Extract the (X, Y) coordinate from the center of the cell holding the provided text.  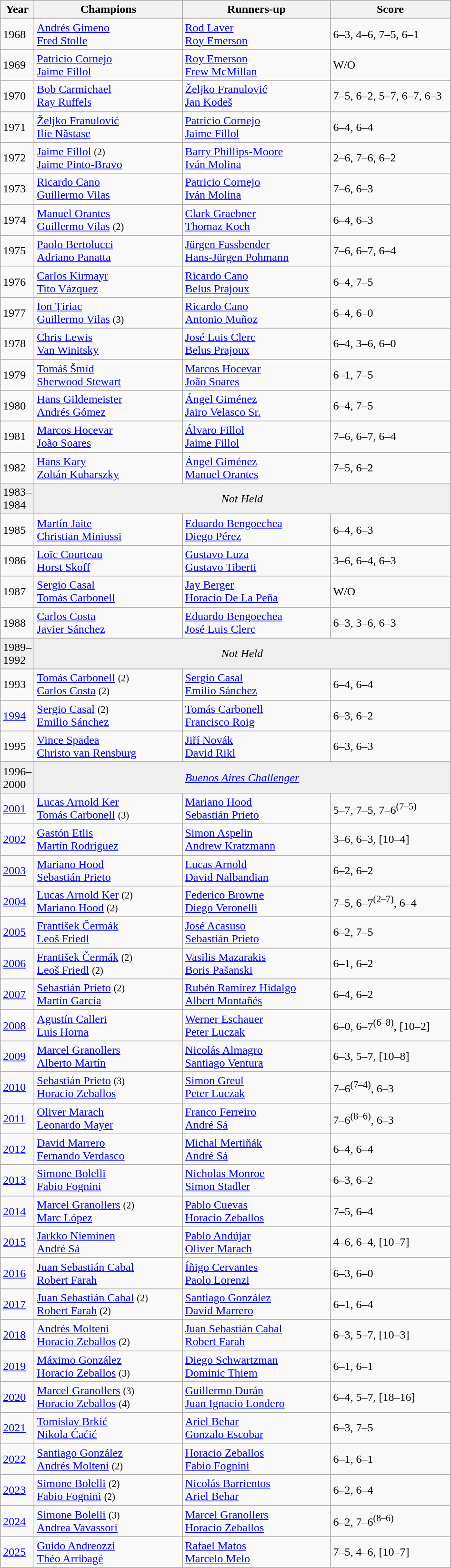
Tomás Carbonell (2) Carlos Costa (2) (109, 685)
Jarkko Nieminen André Sá (109, 1242)
2024 (17, 1521)
Agustín Calleri Luis Horna (109, 1026)
1977 (17, 312)
Pablo Cuevas Horacio Zeballos (256, 1211)
František Čermák Leoš Friedl (109, 932)
Álvaro Fillol Jaime Fillol (256, 437)
Nicholas Monroe Simon Stadler (256, 1180)
7–5, 6–4 (391, 1211)
Simone Bolelli (2) Fabio Fognini (2) (109, 1490)
Juan Sebastián Cabal (2) Robert Farah (2) (109, 1304)
1993 (17, 685)
1994 (17, 715)
Chris Lewis Van Winitsky (109, 344)
2020 (17, 1397)
6–2, 6–4 (391, 1490)
Sergio Casal Tomás Carbonell (109, 591)
Ángel Giménez Jairo Velasco Sr. (256, 406)
2011 (17, 1118)
6–4, 6–0 (391, 312)
František Čermák (2) Leoš Friedl (2) (109, 964)
1974 (17, 220)
2018 (17, 1335)
1979 (17, 374)
7–6, 6–3 (391, 189)
Score (391, 10)
6–4, 6–2 (391, 994)
1988 (17, 623)
6–4, 5–7, [18–16] (391, 1397)
6–2, 6–2 (391, 870)
1968 (17, 34)
6–2, 7–6(8–6) (391, 1521)
Vince Spadea Christo van Rensburg (109, 747)
1982 (17, 468)
Champions (109, 10)
3–6, 6–3, [10–4] (391, 839)
6–3, 6–0 (391, 1273)
2025 (17, 1552)
6–1, 6–4 (391, 1304)
Sergio Casal Emilio Sánchez (256, 685)
2001 (17, 809)
Gastón Etlis Martín Rodríguez (109, 839)
Rafael Matos Marcelo Melo (256, 1552)
2002 (17, 839)
Jaime Fillol (2) Jaime Pinto-Bravo (109, 158)
Marcel Granollers (3) Horacio Zeballos (4) (109, 1397)
David Marrero Fernando Verdasco (109, 1149)
Željko Franulović Jan Kodeš (256, 96)
Guillermo Durán Juan Ignacio Londero (256, 1397)
Hans Kary Zoltán Kuharszky (109, 468)
Nicolás Barrientos Ariel Behar (256, 1490)
1975 (17, 250)
6–3, 7–5 (391, 1428)
Diego Schwartzman Dominic Thiem (256, 1366)
Željko Franulović Ilie Năstase (109, 127)
6–0, 6–7(6–8), [10–2] (391, 1026)
2010 (17, 1088)
Santiago González Andrés Molteni (2) (109, 1459)
Loïc Courteau Horst Skoff (109, 561)
Ricardo Cano Guillermo Vilas (109, 189)
7–6(8–6), 6–3 (391, 1118)
1969 (17, 65)
Jiří Novák David Rikl (256, 747)
Ricardo Cano Belus Prajoux (256, 282)
2014 (17, 1211)
Lucas Arnold David Nalbandian (256, 870)
2016 (17, 1273)
2017 (17, 1304)
1976 (17, 282)
Marcel Granollers (2) Marc López (109, 1211)
1970 (17, 96)
Eduardo Bengoechea José Luis Clerc (256, 623)
2023 (17, 1490)
2006 (17, 964)
Sebastián Prieto (3) Horacio Zeballos (109, 1088)
Simone Bolelli (3) Andrea Vavassori (109, 1521)
1980 (17, 406)
6–3, 4–6, 7–5, 6–1 (391, 34)
Jay Berger Horacio De La Peña (256, 591)
Andrés Gimeno Fred Stolle (109, 34)
6–3, 6–3 (391, 747)
2005 (17, 932)
Eduardo Bengoechea Diego Pérez (256, 529)
7–5, 6–7(2–7), 6–4 (391, 902)
Nicolás Almagro Santiago Ventura (256, 1056)
6–4, 3–6, 6–0 (391, 344)
Werner Eschauer Peter Luczak (256, 1026)
Clark Graebner Thomaz Koch (256, 220)
7–5, 4–6, [10–7] (391, 1552)
3–6, 6–4, 6–3 (391, 561)
Lucas Arnold Ker Tomás Carbonell (3) (109, 809)
Ángel Giménez Manuel Orantes (256, 468)
1985 (17, 529)
Horacio Zeballos Fabio Fognini (256, 1459)
6–3, 5–7, [10–8] (391, 1056)
2022 (17, 1459)
Gustavo Luza Gustavo Tiberti (256, 561)
7–6(7–4), 6–3 (391, 1088)
2–6, 7–6, 6–2 (391, 158)
Simone Bolelli Fabio Fognini (109, 1180)
Ion Țiriac Guillermo Vilas (3) (109, 312)
7–5, 6–2 (391, 468)
2019 (17, 1366)
2021 (17, 1428)
7–5, 6–2, 5–7, 6–7, 6–3 (391, 96)
Patricio Cornejo Iván Molina (256, 189)
Michal Mertiňák André Sá (256, 1149)
Ariel Behar Gonzalo Escobar (256, 1428)
Manuel Orantes Guillermo Vilas (2) (109, 220)
6–1, 6–2 (391, 964)
Year (17, 10)
Tomás Carbonell Francisco Roig (256, 715)
1978 (17, 344)
Sebastián Prieto (2) Martín García (109, 994)
1973 (17, 189)
Tomáš Šmíd Sherwood Stewart (109, 374)
Sergio Casal (2) Emilio Sánchez (109, 715)
Barry Phillips-Moore Iván Molina (256, 158)
2003 (17, 870)
Máximo González Horacio Zeballos (3) (109, 1366)
Roy Emerson Frew McMillan (256, 65)
1983–1984 (17, 499)
Pablo Andújar Oliver Marach (256, 1242)
Santiago González David Marrero (256, 1304)
5–7, 7–5, 7–6(7–5) (391, 809)
Runners-up (256, 10)
Tomislav Brkić Nikola Ćaćić (109, 1428)
José Luis Clerc Belus Prajoux (256, 344)
6–3, 5–7, [10–3] (391, 1335)
1996–2000 (17, 777)
2012 (17, 1149)
Ricardo Cano Antonio Muñoz (256, 312)
2008 (17, 1026)
Carlos Costa Javier Sánchez (109, 623)
José Acasuso Sebastián Prieto (256, 932)
Bob Carmichael Ray Ruffels (109, 96)
Hans Gildemeister Andrés Gómez (109, 406)
Oliver Marach Leonardo Mayer (109, 1118)
Buenos Aires Challenger (242, 777)
Martín Jaite Christian Miniussi (109, 529)
1987 (17, 591)
6–2, 7–5 (391, 932)
Guido Andreozzi Théo Arribagé (109, 1552)
2009 (17, 1056)
Íñigo Cervantes Paolo Lorenzi (256, 1273)
1971 (17, 127)
Jürgen Fassbender Hans-Jürgen Pohmann (256, 250)
Rubén Ramírez Hidalgo Albert Montañés (256, 994)
Franco Ferreiro André Sá (256, 1118)
2007 (17, 994)
Federico Browne Diego Veronelli (256, 902)
2015 (17, 1242)
Carlos Kirmayr Tito Vázquez (109, 282)
1981 (17, 437)
Vasilis Mazarakis Boris Pašanski (256, 964)
4–6, 6–4, [10–7] (391, 1242)
Lucas Arnold Ker (2) Mariano Hood (2) (109, 902)
6–3, 3–6, 6–3 (391, 623)
1972 (17, 158)
Andrés Molteni Horacio Zeballos (2) (109, 1335)
1986 (17, 561)
1995 (17, 747)
Simon Aspelin Andrew Kratzmann (256, 839)
2004 (17, 902)
Marcel Granollers Alberto Martín (109, 1056)
Paolo Bertolucci Adriano Panatta (109, 250)
1989–1992 (17, 653)
2013 (17, 1180)
Rod Laver Roy Emerson (256, 34)
Simon Greul Peter Luczak (256, 1088)
6–1, 7–5 (391, 374)
Marcel Granollers Horacio Zeballos (256, 1521)
